Identify which cell holds the provided text, then report its [x, y] central coordinate. 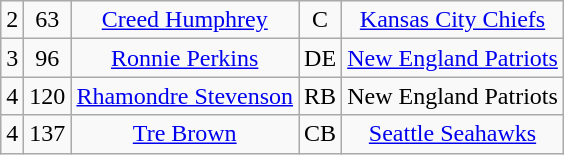
2 [12, 20]
C [320, 20]
Ronnie Perkins [185, 58]
DE [320, 58]
96 [48, 58]
Kansas City Chiefs [453, 20]
120 [48, 96]
3 [12, 58]
137 [48, 134]
Creed Humphrey [185, 20]
Rhamondre Stevenson [185, 96]
Seattle Seahawks [453, 134]
CB [320, 134]
RB [320, 96]
63 [48, 20]
Tre Brown [185, 134]
